Search for the cell housing the specified text and yield its (X, Y) center coordinate. 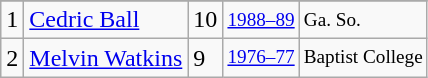
10 (206, 20)
Cedric Ball (106, 20)
9 (206, 58)
Baptist College (363, 58)
1988–89 (261, 20)
2 (12, 58)
Ga. So. (363, 20)
1976–77 (261, 58)
Melvin Watkins (106, 58)
1 (12, 20)
